Find where the given text appears and provide that cell's center as [X, Y] coordinate. 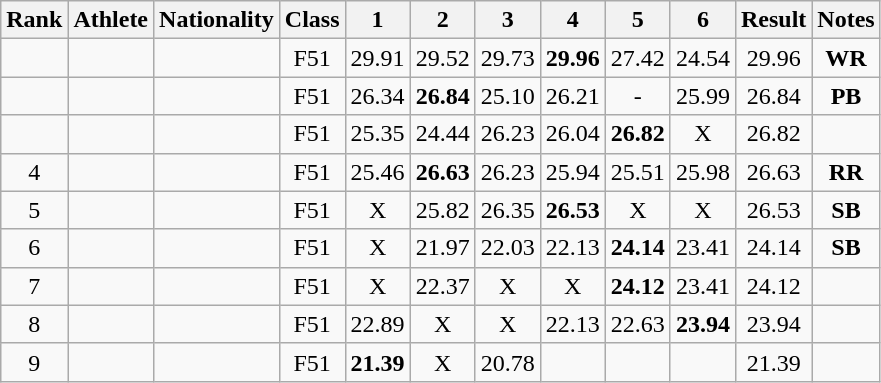
22.63 [638, 324]
1 [378, 20]
25.99 [702, 96]
Class [312, 20]
20.78 [508, 362]
25.35 [378, 134]
3 [508, 20]
PB [846, 96]
24.54 [702, 58]
25.94 [572, 172]
Nationality [217, 20]
RR [846, 172]
29.73 [508, 58]
26.04 [572, 134]
Rank [34, 20]
29.91 [378, 58]
8 [34, 324]
26.35 [508, 210]
24.44 [442, 134]
Result [773, 20]
- [638, 96]
9 [34, 362]
22.03 [508, 248]
26.21 [572, 96]
Athlete [111, 20]
7 [34, 286]
29.52 [442, 58]
25.46 [378, 172]
25.98 [702, 172]
2 [442, 20]
21.97 [442, 248]
25.51 [638, 172]
WR [846, 58]
25.82 [442, 210]
Notes [846, 20]
22.89 [378, 324]
27.42 [638, 58]
26.34 [378, 96]
22.37 [442, 286]
25.10 [508, 96]
